Output the (X, Y) coordinate of the center of the cell containing the given text.  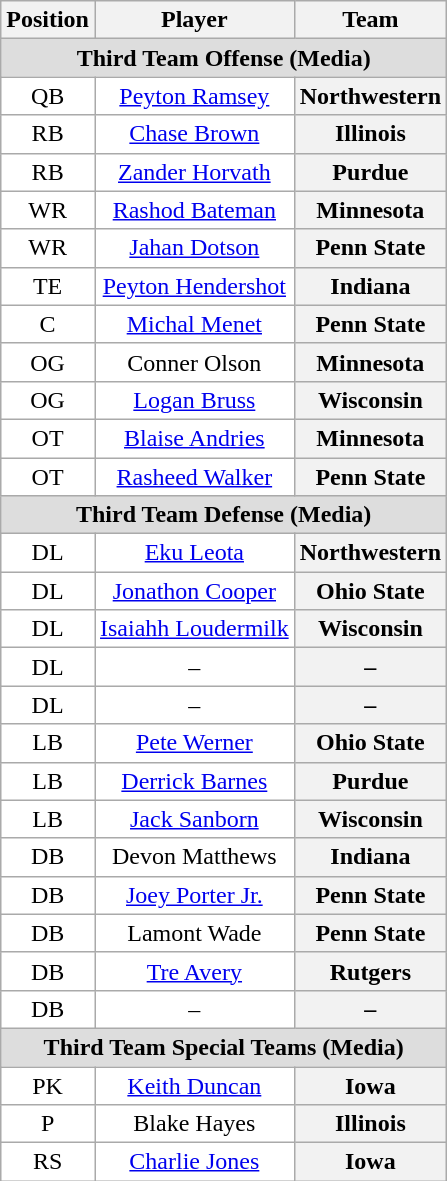
Third Team Special Teams (Media) (224, 1047)
RS (48, 1162)
Chase Brown (194, 134)
Blaise Andries (194, 438)
Jack Sanborn (194, 819)
Peyton Hendershot (194, 286)
Lamont Wade (194, 933)
Logan Bruss (194, 400)
Devon Matthews (194, 857)
Rasheed Walker (194, 477)
Pete Werner (194, 743)
Rutgers (370, 971)
QB (48, 96)
Rashod Bateman (194, 210)
Derrick Barnes (194, 781)
Charlie Jones (194, 1162)
Third Team Defense (Media) (224, 515)
P (48, 1124)
Eku Leota (194, 553)
Jonathon Cooper (194, 591)
Keith Duncan (194, 1085)
Position (48, 20)
C (48, 324)
Isaiahh Loudermilk (194, 629)
Zander Horvath (194, 172)
Peyton Ramsey (194, 96)
Player (194, 20)
Joey Porter Jr. (194, 895)
Michal Menet (194, 324)
Blake Hayes (194, 1124)
TE (48, 286)
Third Team Offense (Media) (224, 58)
Tre Avery (194, 971)
PK (48, 1085)
Jahan Dotson (194, 248)
Conner Olson (194, 362)
Team (370, 20)
